From the cell containing the given text, extract its center point as (X, Y) coordinate. 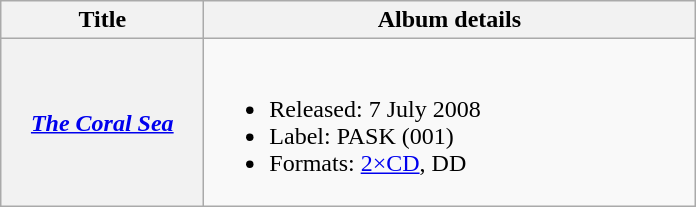
Title (102, 20)
Album details (450, 20)
The Coral Sea (102, 122)
Released: 7 July 2008Label: PASK (001)Formats: 2×CD, DD (450, 122)
